Locate the cell with the specified text and output its [x, y] center coordinate. 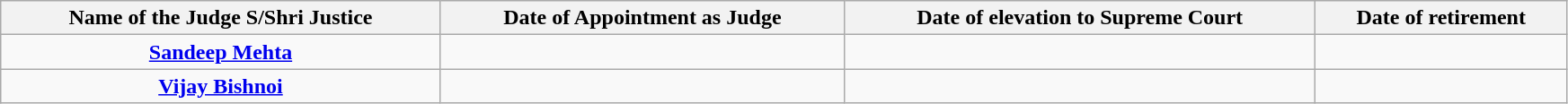
Sandeep Mehta [221, 52]
Date of elevation to Supreme Court [1080, 18]
Date of Appointment as Judge [642, 18]
Date of retirement [1441, 18]
Name of the Judge S/Shri Justice [221, 18]
Vijay Bishnoi [221, 86]
